Scan for the cell matching the given text and deliver its [x, y] coordinate at center. 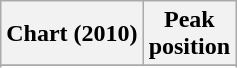
Chart (2010) [72, 34]
Peakposition [189, 34]
